Detect which cell encompasses the target text, then output its (X, Y) center coordinate. 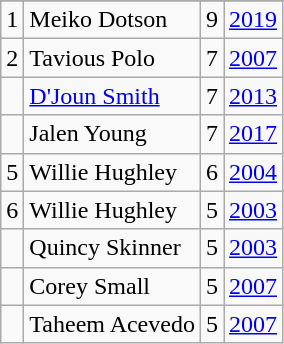
2013 (254, 96)
1 (12, 20)
Taheem Acevedo (112, 324)
2019 (254, 20)
Quincy Skinner (112, 248)
2 (12, 58)
D'Joun Smith (112, 96)
Tavious Polo (112, 58)
2017 (254, 134)
Meiko Dotson (112, 20)
Jalen Young (112, 134)
Corey Small (112, 286)
2004 (254, 172)
9 (212, 20)
